Extract the [x, y] coordinate from the center of the cell holding the provided text.  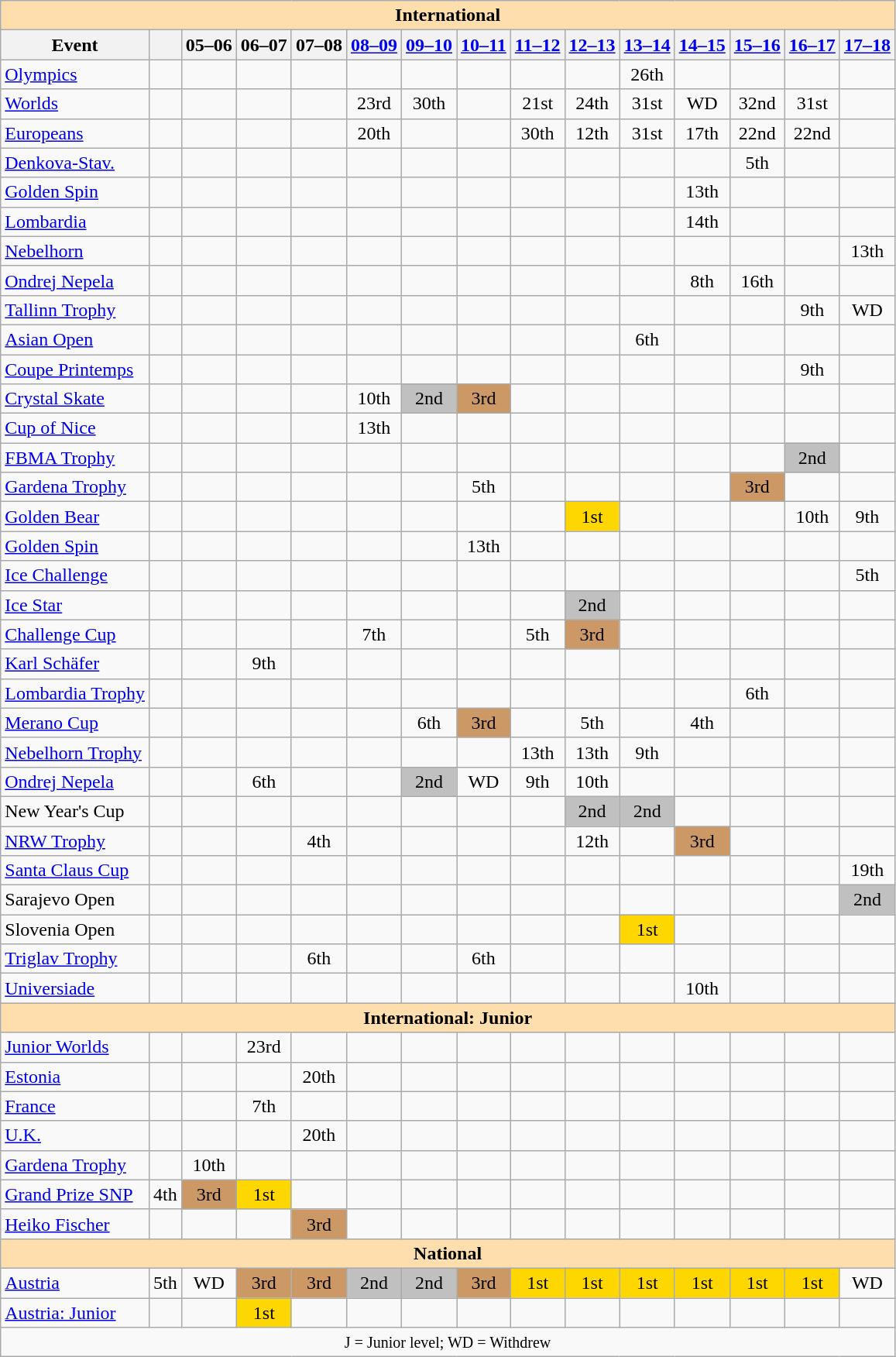
05–06 [209, 45]
Europeans [75, 133]
Lombardia [75, 222]
Triglav Trophy [75, 959]
Lombardia Trophy [75, 693]
Ice Star [75, 605]
New Year's Cup [75, 811]
Crystal Skate [75, 399]
Austria: Junior [75, 1313]
National [448, 1253]
Karl Schäfer [75, 664]
Event [75, 45]
14th [702, 222]
Santa Claus Cup [75, 871]
09–10 [429, 45]
J = Junior level; WD = Withdrew [448, 1342]
16–17 [812, 45]
Denkova-Stav. [75, 163]
26th [647, 74]
U.K. [75, 1135]
NRW Trophy [75, 840]
Golden Bear [75, 517]
8th [702, 280]
Challenge Cup [75, 634]
32nd [757, 104]
Slovenia Open [75, 929]
16th [757, 280]
10–11 [484, 45]
Austria [75, 1283]
International [448, 15]
Universiade [75, 988]
14–15 [702, 45]
Asian Open [75, 339]
19th [867, 871]
Heiko Fischer [75, 1224]
07–08 [319, 45]
17th [702, 133]
International: Junior [448, 1018]
Nebelhorn Trophy [75, 752]
France [75, 1106]
Ice Challenge [75, 575]
Nebelhorn [75, 251]
08–09 [373, 45]
Estonia [75, 1077]
Merano Cup [75, 723]
24th [592, 104]
11–12 [537, 45]
Tallinn Trophy [75, 310]
Worlds [75, 104]
Cup of Nice [75, 428]
12–13 [592, 45]
Sarajevo Open [75, 900]
Olympics [75, 74]
17–18 [867, 45]
21st [537, 104]
Coupe Printemps [75, 369]
13–14 [647, 45]
Junior Worlds [75, 1047]
Grand Prize SNP [75, 1194]
FBMA Trophy [75, 458]
15–16 [757, 45]
06–07 [263, 45]
